Return the [x, y] coordinate for the center point of the cell that contains the specified text.  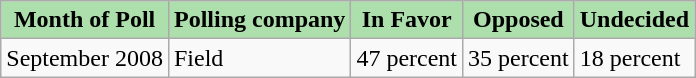
In Favor [407, 20]
Undecided [634, 20]
35 percent [519, 58]
47 percent [407, 58]
Polling company [259, 20]
Field [259, 58]
Month of Poll [85, 20]
18 percent [634, 58]
Opposed [519, 20]
September 2008 [85, 58]
